Scan for the cell matching the given text and deliver its [x, y] coordinate at center. 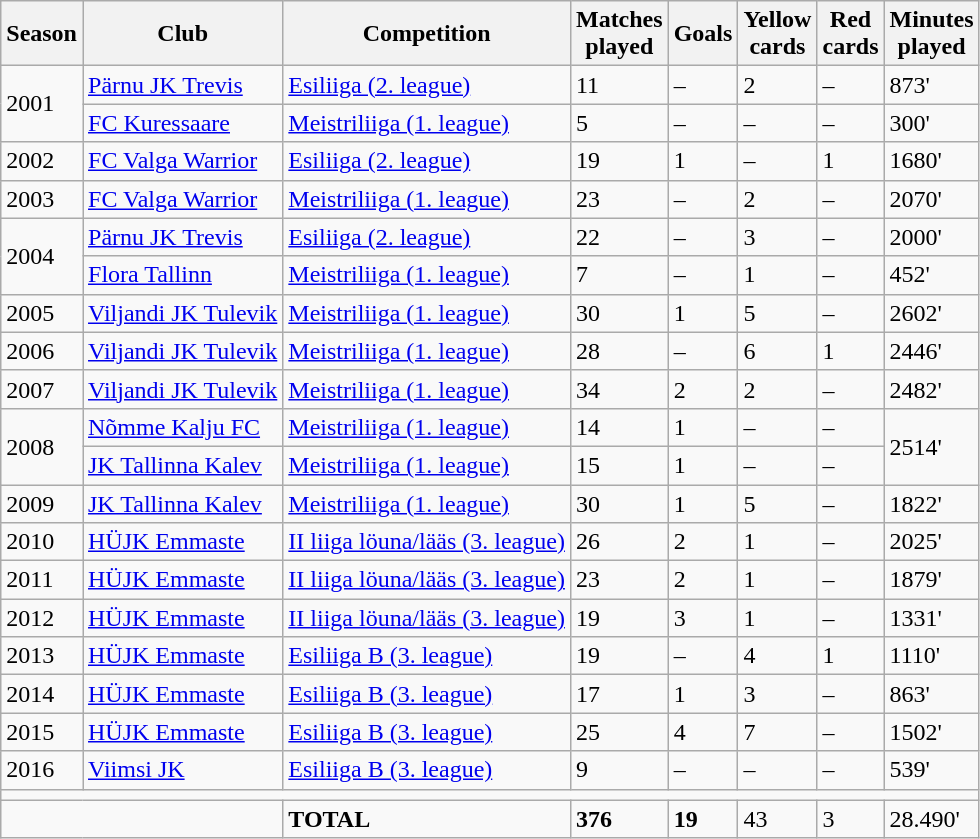
2003 [42, 199]
2007 [42, 389]
1680' [932, 161]
2012 [42, 618]
22 [619, 237]
539' [932, 770]
Season [42, 34]
2005 [42, 313]
25 [619, 732]
34 [619, 389]
2010 [42, 542]
2015 [42, 732]
TOTAL [427, 819]
43 [778, 819]
2514' [932, 446]
17 [619, 694]
28 [619, 351]
9 [619, 770]
Minutesplayed [932, 34]
2482' [932, 389]
11 [619, 85]
2009 [42, 503]
1879' [932, 580]
2602' [932, 313]
2006 [42, 351]
Matchesplayed [619, 34]
2008 [42, 446]
2001 [42, 104]
6 [778, 351]
300' [932, 123]
1331' [932, 618]
2011 [42, 580]
28.490' [932, 819]
2004 [42, 256]
2025' [932, 542]
Flora Tallinn [182, 275]
Viimsi JK [182, 770]
2016 [42, 770]
26 [619, 542]
Nõmme Kalju FC [182, 427]
Competition [427, 34]
2002 [42, 161]
2446' [932, 351]
Redcards [850, 34]
FC Kuressaare [182, 123]
14 [619, 427]
15 [619, 465]
376 [619, 819]
452' [932, 275]
2000' [932, 237]
1502' [932, 732]
1110' [932, 656]
Yellowcards [778, 34]
873' [932, 85]
863' [932, 694]
1822' [932, 503]
2014 [42, 694]
2070' [932, 199]
2013 [42, 656]
Goals [703, 34]
Club [182, 34]
